Capture the cell that displays the provided text and extract its [X, Y] central coordinate. 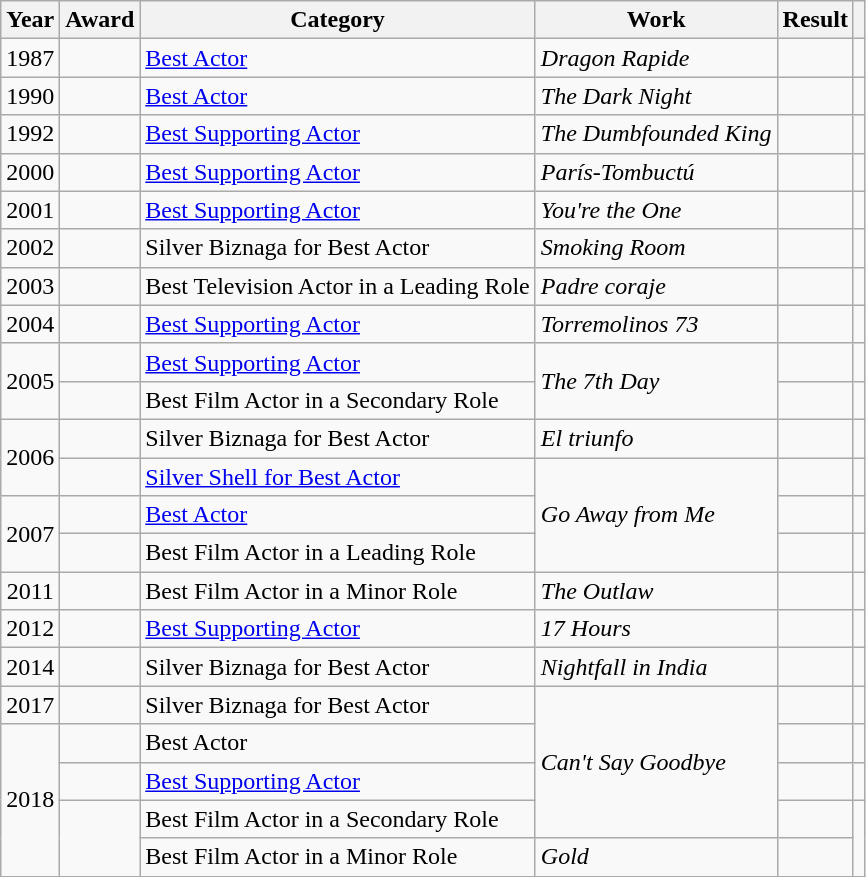
2004 [30, 324]
Gold [656, 857]
2018 [30, 800]
The Dark Night [656, 96]
2007 [30, 534]
Year [30, 20]
2014 [30, 667]
2017 [30, 705]
2006 [30, 457]
1990 [30, 96]
El triunfo [656, 438]
2000 [30, 172]
2003 [30, 286]
París-Tombuctú [656, 172]
Dragon Rapide [656, 58]
2012 [30, 629]
Smoking Room [656, 248]
17 Hours [656, 629]
Best Film Actor in a Leading Role [338, 553]
2011 [30, 591]
Torremolinos 73 [656, 324]
Award [100, 20]
The 7th Day [656, 381]
The Outlaw [656, 591]
2002 [30, 248]
2005 [30, 381]
Work [656, 20]
Best Television Actor in a Leading Role [338, 286]
Go Away from Me [656, 515]
The Dumbfounded King [656, 134]
Category [338, 20]
2001 [30, 210]
Silver Shell for Best Actor [338, 477]
Padre coraje [656, 286]
Result [815, 20]
1992 [30, 134]
Nightfall in India [656, 667]
Can't Say Goodbye [656, 762]
1987 [30, 58]
You're the One [656, 210]
